Determine the [X, Y] coordinate at the center of the cell enclosing the given text.  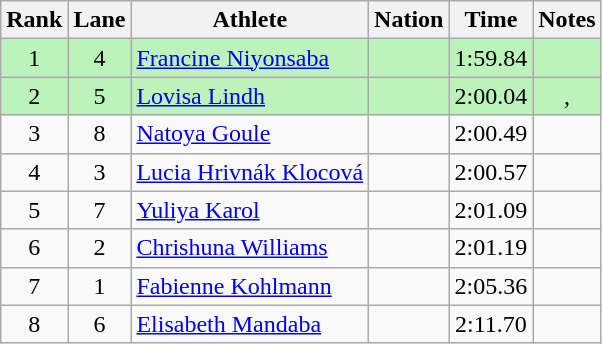
Chrishuna Williams [250, 248]
2:01.19 [491, 248]
2:00.49 [491, 134]
Time [491, 20]
, [567, 96]
2:00.57 [491, 172]
1:59.84 [491, 58]
2:11.70 [491, 324]
Yuliya Karol [250, 210]
Lovisa Lindh [250, 96]
Francine Niyonsaba [250, 58]
Rank [34, 20]
Lane [100, 20]
Natoya Goule [250, 134]
Fabienne Kohlmann [250, 286]
Notes [567, 20]
2:00.04 [491, 96]
Athlete [250, 20]
Lucia Hrivnák Klocová [250, 172]
2:05.36 [491, 286]
Elisabeth Mandaba [250, 324]
Nation [409, 20]
2:01.09 [491, 210]
